Locate the cell with the specified text and output its (X, Y) center coordinate. 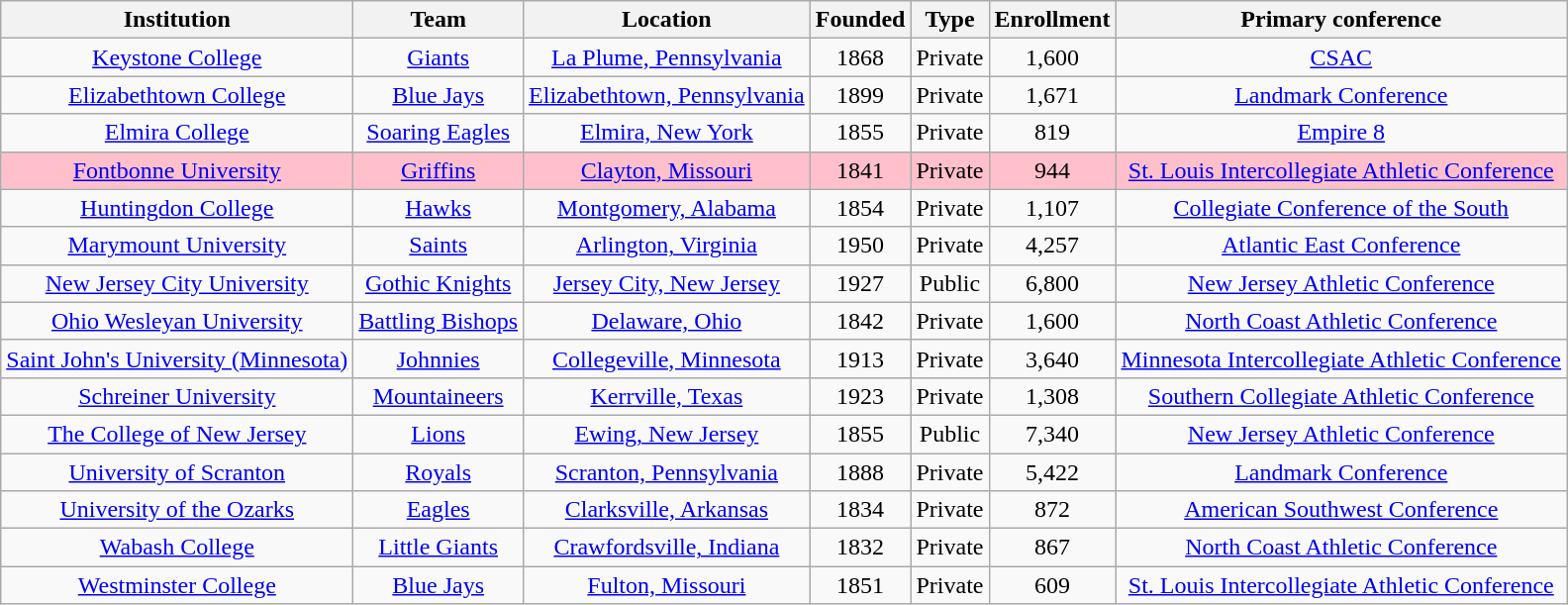
Johnnies (439, 358)
Elizabethtown College (177, 95)
Collegeville, Minnesota (667, 358)
1851 (860, 585)
Clayton, Missouri (667, 170)
3,640 (1052, 358)
1927 (860, 283)
Clarksville, Arkansas (667, 510)
1832 (860, 548)
Giants (439, 57)
1,671 (1052, 95)
Kerrville, Texas (667, 396)
Elmira College (177, 133)
Southern Collegiate Athletic Conference (1341, 396)
University of the Ozarks (177, 510)
Soaring Eagles (439, 133)
1,107 (1052, 208)
Fontbonne University (177, 170)
Scranton, Pennsylvania (667, 472)
Ewing, New Jersey (667, 434)
Royals (439, 472)
872 (1052, 510)
4,257 (1052, 246)
Ohio Wesleyan University (177, 321)
Battling Bishops (439, 321)
5,422 (1052, 472)
Eagles (439, 510)
1841 (860, 170)
Little Giants (439, 548)
University of Scranton (177, 472)
1913 (860, 358)
Gothic Knights (439, 283)
The College of New Jersey (177, 434)
819 (1052, 133)
Empire 8 (1341, 133)
Wabash College (177, 548)
American Southwest Conference (1341, 510)
Schreiner University (177, 396)
Enrollment (1052, 20)
Jersey City, New Jersey (667, 283)
1923 (860, 396)
Founded (860, 20)
Atlantic East Conference (1341, 246)
Crawfordsville, Indiana (667, 548)
7,340 (1052, 434)
Institution (177, 20)
6,800 (1052, 283)
1888 (860, 472)
Marymount University (177, 246)
Minnesota Intercollegiate Athletic Conference (1341, 358)
1868 (860, 57)
Lions (439, 434)
Primary conference (1341, 20)
Team (439, 20)
Delaware, Ohio (667, 321)
Arlington, Virginia (667, 246)
867 (1052, 548)
Type (950, 20)
Huntingdon College (177, 208)
Westminster College (177, 585)
Collegiate Conference of the South (1341, 208)
1899 (860, 95)
Keystone College (177, 57)
Hawks (439, 208)
1854 (860, 208)
Mountaineers (439, 396)
New Jersey City University (177, 283)
Elizabethtown, Pennsylvania (667, 95)
1950 (860, 246)
Fulton, Missouri (667, 585)
1,308 (1052, 396)
Griffins (439, 170)
Montgomery, Alabama (667, 208)
944 (1052, 170)
Elmira, New York (667, 133)
La Plume, Pennsylvania (667, 57)
609 (1052, 585)
Saint John's University (Minnesota) (177, 358)
Location (667, 20)
Saints (439, 246)
CSAC (1341, 57)
1834 (860, 510)
1842 (860, 321)
